Identify which cell holds the provided text, then report its [X, Y] central coordinate. 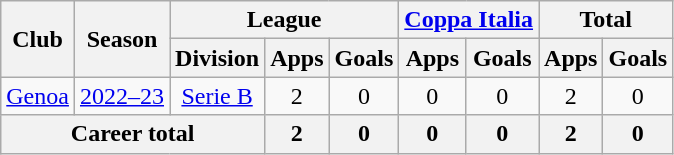
Season [122, 39]
League [284, 20]
2022–23 [122, 96]
Genoa [38, 96]
Club [38, 39]
Serie B [218, 96]
Career total [133, 134]
Total [606, 20]
Division [218, 58]
Coppa Italia [469, 20]
